Locate the cell with the specified text and output its [x, y] center coordinate. 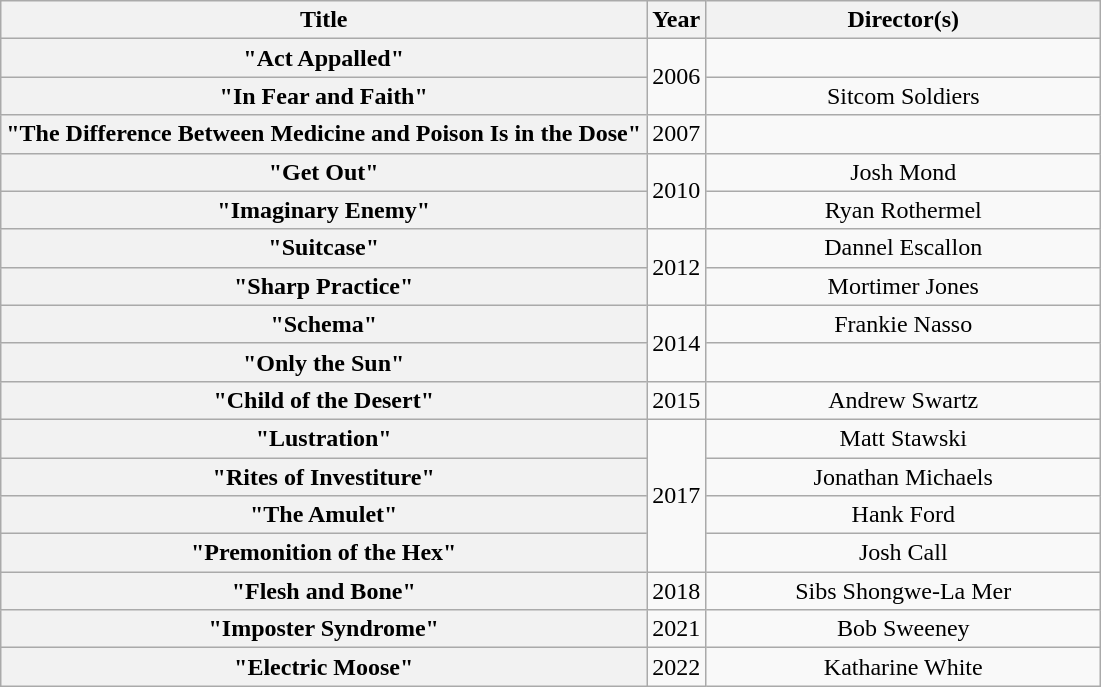
Director(s) [904, 20]
"Imaginary Enemy" [324, 210]
2018 [676, 591]
"Lustration" [324, 438]
"Premonition of the Hex" [324, 553]
Ryan Rothermel [904, 210]
"Imposter Syndrome" [324, 629]
"Suitcase" [324, 248]
Jonathan Michaels [904, 477]
Bob Sweeney [904, 629]
Mortimer Jones [904, 286]
2006 [676, 77]
Sitcom Soldiers [904, 96]
"Act Appalled" [324, 58]
Katharine White [904, 667]
"In Fear and Faith" [324, 96]
Dannel Escallon [904, 248]
2010 [676, 191]
"Only the Sun" [324, 362]
"The Amulet" [324, 515]
2007 [676, 134]
2015 [676, 400]
"Sharp Practice" [324, 286]
"The Difference Between Medicine and Poison Is in the Dose" [324, 134]
"Get Out" [324, 172]
Josh Mond [904, 172]
2017 [676, 495]
"Schema" [324, 324]
"Flesh and Bone" [324, 591]
Andrew Swartz [904, 400]
2021 [676, 629]
Sibs Shongwe-La Mer [904, 591]
2012 [676, 267]
Matt Stawski [904, 438]
Hank Ford [904, 515]
"Child of the Desert" [324, 400]
2014 [676, 343]
2022 [676, 667]
Year [676, 20]
"Rites of Investiture" [324, 477]
"Electric Moose" [324, 667]
Title [324, 20]
Josh Call [904, 553]
Frankie Nasso [904, 324]
